Identify which cell holds the provided text, then report its [x, y] central coordinate. 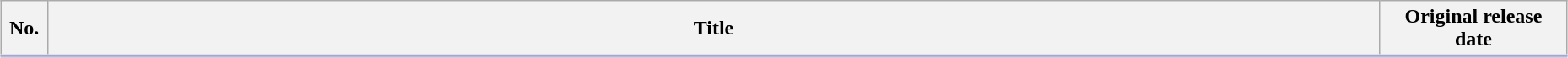
Original release date [1473, 29]
No. [24, 29]
Title [713, 29]
